Return [x, y] of the center of cell containing provided text 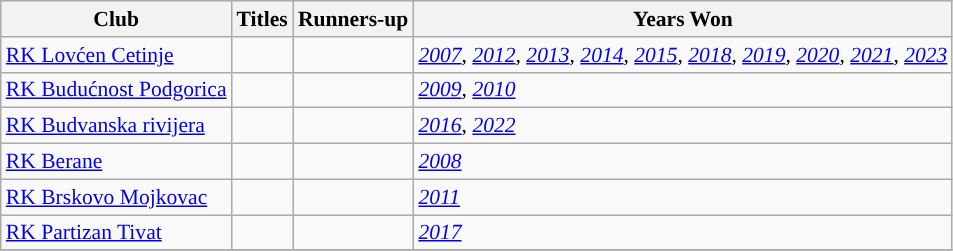
RK Partizan Tivat [116, 233]
2008 [682, 162]
2016, 2022 [682, 126]
2017 [682, 233]
Runners-up [353, 19]
2007, 2012, 2013, 2014, 2015, 2018, 2019, 2020, 2021, 2023 [682, 55]
2011 [682, 197]
Years Won [682, 19]
RK Budućnost Podgorica [116, 90]
2009, 2010 [682, 90]
RK Brskovo Mojkovac [116, 197]
Titles [262, 19]
RK Berane [116, 162]
RK Lovćen Cetinje [116, 55]
Club [116, 19]
RK Budvanska rivijera [116, 126]
